Locate the cell with the specified text and output its [X, Y] center coordinate. 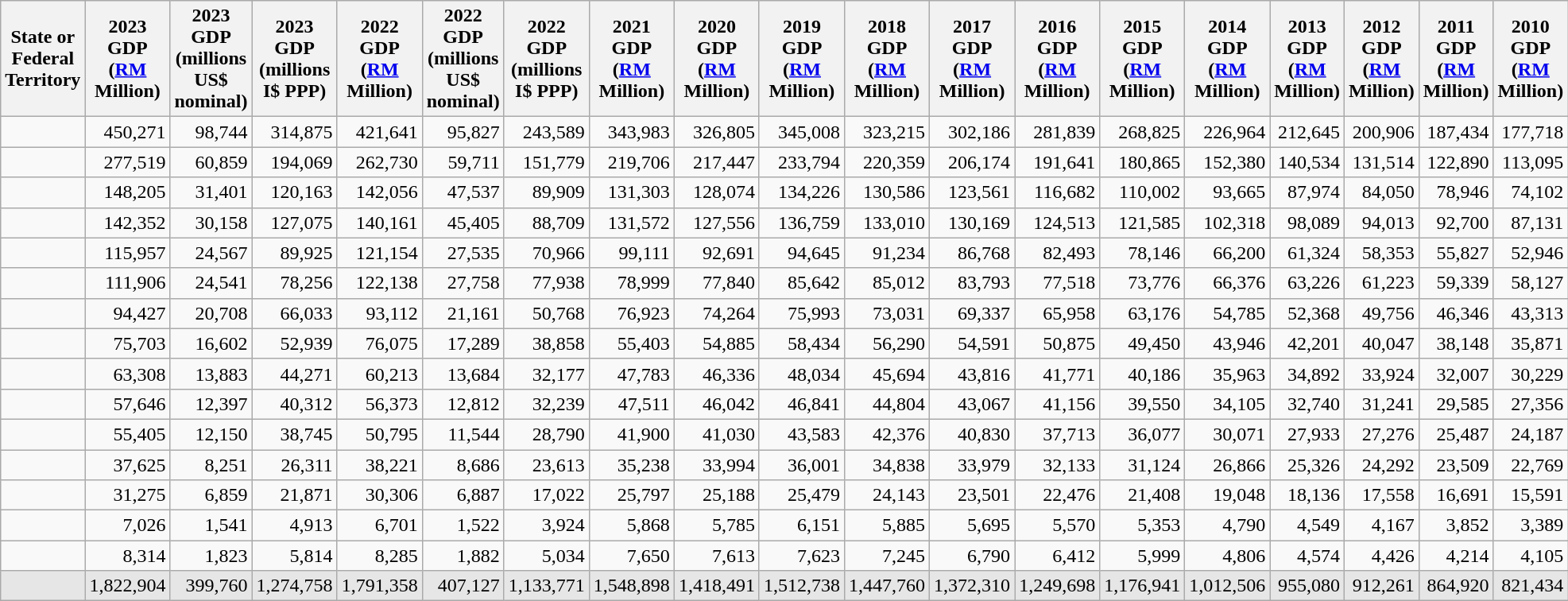
77,938 [547, 283]
24,187 [1531, 434]
58,353 [1382, 253]
16,691 [1456, 495]
31,124 [1143, 465]
4,214 [1456, 556]
122,890 [1456, 162]
94,013 [1382, 223]
142,056 [380, 192]
4,806 [1227, 556]
19,048 [1227, 495]
25,326 [1307, 465]
39,550 [1143, 404]
5,999 [1143, 556]
281,839 [1057, 132]
8,686 [463, 465]
124,513 [1057, 223]
111,906 [127, 283]
75,993 [801, 313]
134,226 [801, 192]
59,339 [1456, 283]
37,713 [1057, 434]
27,276 [1382, 434]
93,112 [380, 313]
30,071 [1227, 434]
22,769 [1531, 465]
24,292 [1382, 465]
33,994 [717, 465]
44,271 [294, 374]
17,289 [463, 343]
1,882 [463, 556]
28,790 [547, 434]
17,022 [547, 495]
31,241 [1382, 404]
1,823 [211, 556]
140,161 [380, 223]
127,556 [717, 223]
38,221 [380, 465]
7,650 [631, 556]
23,613 [547, 465]
78,946 [1456, 192]
36,001 [801, 465]
43,583 [801, 434]
41,771 [1057, 374]
15,591 [1531, 495]
66,033 [294, 313]
177,718 [1531, 132]
54,785 [1227, 313]
1,176,941 [1143, 586]
2014 GDP(RM Million) [1227, 59]
75,703 [127, 343]
26,311 [294, 465]
345,008 [801, 132]
26,866 [1227, 465]
2011 GDP(RM Million) [1456, 59]
116,682 [1057, 192]
30,229 [1531, 374]
212,645 [1307, 132]
92,700 [1456, 223]
60,213 [380, 374]
69,337 [973, 313]
6,790 [973, 556]
122,138 [380, 283]
30,158 [211, 223]
56,373 [380, 404]
115,957 [127, 253]
63,226 [1307, 283]
32,007 [1456, 374]
6,412 [1057, 556]
5,034 [547, 556]
23,501 [973, 495]
41,900 [631, 434]
58,434 [801, 343]
2022 GDP(RM Million) [380, 59]
407,127 [463, 586]
40,312 [294, 404]
State or Federal Territory [43, 59]
54,885 [717, 343]
121,154 [380, 253]
343,983 [631, 132]
92,691 [717, 253]
323,215 [887, 132]
33,979 [973, 465]
243,589 [547, 132]
24,541 [211, 283]
148,205 [127, 192]
27,356 [1531, 404]
187,434 [1456, 132]
40,047 [1382, 343]
83,793 [973, 283]
41,156 [1057, 404]
46,841 [801, 404]
42,201 [1307, 343]
140,534 [1307, 162]
2012 GDP(RM Million) [1382, 59]
78,999 [631, 283]
47,511 [631, 404]
47,783 [631, 374]
5,695 [973, 525]
73,776 [1143, 283]
142,352 [127, 223]
61,223 [1382, 283]
86,768 [973, 253]
4,549 [1307, 525]
8,314 [127, 556]
34,105 [1227, 404]
21,161 [463, 313]
2013 GDP(RM Million) [1307, 59]
95,827 [463, 132]
34,892 [1307, 374]
33,924 [1382, 374]
25,487 [1456, 434]
38,745 [294, 434]
326,805 [717, 132]
17,558 [1382, 495]
21,408 [1143, 495]
2023 GDP(millionsUS$ nominal) [211, 59]
1,522 [463, 525]
12,150 [211, 434]
821,434 [1531, 586]
2015 GDP(RM Million) [1143, 59]
32,133 [1057, 465]
8,285 [380, 556]
262,730 [380, 162]
59,711 [463, 162]
29,585 [1456, 404]
1,418,491 [717, 586]
2019 GDP(RM Million) [801, 59]
2023 GDP(millionsI$ PPP) [294, 59]
20,708 [211, 313]
89,909 [547, 192]
99,111 [631, 253]
65,958 [1057, 313]
48,034 [801, 374]
128,074 [717, 192]
2016 GDP(RM Million) [1057, 59]
38,858 [547, 343]
1,372,310 [973, 586]
91,234 [887, 253]
42,376 [887, 434]
864,920 [1456, 586]
52,368 [1307, 313]
194,069 [294, 162]
31,275 [127, 495]
35,238 [631, 465]
206,174 [973, 162]
24,567 [211, 253]
30,306 [380, 495]
25,188 [717, 495]
43,816 [973, 374]
6,887 [463, 495]
6,151 [801, 525]
912,261 [1382, 586]
82,493 [1057, 253]
76,075 [380, 343]
4,574 [1307, 556]
27,758 [463, 283]
46,336 [717, 374]
27,933 [1307, 434]
219,706 [631, 162]
5,868 [631, 525]
87,974 [1307, 192]
11,544 [463, 434]
191,641 [1057, 162]
55,403 [631, 343]
32,177 [547, 374]
63,308 [127, 374]
127,075 [294, 223]
2022 GDP(millionsI$ PPP) [547, 59]
2020 GDP(RM Million) [717, 59]
1,447,760 [887, 586]
136,759 [801, 223]
66,376 [1227, 283]
3,389 [1531, 525]
43,067 [973, 404]
40,186 [1143, 374]
74,102 [1531, 192]
77,840 [717, 283]
220,359 [887, 162]
35,871 [1531, 343]
58,127 [1531, 283]
85,642 [801, 283]
200,906 [1382, 132]
110,002 [1143, 192]
2023 GDP(RM Million) [127, 59]
450,271 [127, 132]
955,080 [1307, 586]
3,852 [1456, 525]
49,756 [1382, 313]
8,251 [211, 465]
52,939 [294, 343]
133,010 [887, 223]
13,883 [211, 374]
2018 GDP(RM Million) [887, 59]
50,768 [547, 313]
37,625 [127, 465]
5,885 [887, 525]
5,814 [294, 556]
45,405 [463, 223]
2021 GDP(RM Million) [631, 59]
36,077 [1143, 434]
77,518 [1057, 283]
76,923 [631, 313]
151,779 [547, 162]
4,426 [1382, 556]
27,535 [463, 253]
35,963 [1227, 374]
47,537 [463, 192]
52,946 [1531, 253]
131,514 [1382, 162]
4,913 [294, 525]
66,200 [1227, 253]
2010 GDP(RM Million) [1531, 59]
1,012,506 [1227, 586]
121,585 [1143, 223]
25,479 [801, 495]
130,169 [973, 223]
78,256 [294, 283]
302,186 [973, 132]
34,838 [887, 465]
2017 GDP(RM Million) [973, 59]
44,804 [887, 404]
1,512,738 [801, 586]
60,859 [211, 162]
56,290 [887, 343]
1,822,904 [127, 586]
6,701 [380, 525]
102,318 [1227, 223]
45,694 [887, 374]
233,794 [801, 162]
23,509 [1456, 465]
123,561 [973, 192]
7,613 [717, 556]
2022 GDP(millionsUS$ nominal) [463, 59]
16,602 [211, 343]
84,050 [1382, 192]
13,684 [463, 374]
94,427 [127, 313]
88,709 [547, 223]
54,591 [973, 343]
5,785 [717, 525]
32,239 [547, 404]
46,042 [717, 404]
7,623 [801, 556]
120,163 [294, 192]
25,797 [631, 495]
217,447 [717, 162]
1,791,358 [380, 586]
74,264 [717, 313]
43,313 [1531, 313]
4,790 [1227, 525]
55,827 [1456, 253]
22,476 [1057, 495]
12,812 [463, 404]
41,030 [717, 434]
61,324 [1307, 253]
4,167 [1382, 525]
1,249,698 [1057, 586]
98,089 [1307, 223]
78,146 [1143, 253]
85,012 [887, 283]
12,397 [211, 404]
46,346 [1456, 313]
24,143 [887, 495]
93,665 [1227, 192]
152,380 [1227, 162]
314,875 [294, 132]
5,353 [1143, 525]
55,405 [127, 434]
131,303 [631, 192]
1,548,898 [631, 586]
50,795 [380, 434]
131,572 [631, 223]
399,760 [211, 586]
1,541 [211, 525]
1,133,771 [547, 586]
277,519 [127, 162]
43,946 [1227, 343]
89,925 [294, 253]
38,148 [1456, 343]
268,825 [1143, 132]
4,105 [1531, 556]
3,924 [547, 525]
50,875 [1057, 343]
49,450 [1143, 343]
73,031 [887, 313]
130,586 [887, 192]
40,830 [973, 434]
1,274,758 [294, 586]
113,095 [1531, 162]
57,646 [127, 404]
31,401 [211, 192]
421,641 [380, 132]
18,136 [1307, 495]
87,131 [1531, 223]
180,865 [1143, 162]
226,964 [1227, 132]
7,026 [127, 525]
21,871 [294, 495]
32,740 [1307, 404]
98,744 [211, 132]
6,859 [211, 495]
94,645 [801, 253]
5,570 [1057, 525]
7,245 [887, 556]
70,966 [547, 253]
63,176 [1143, 313]
